Provide the (X, Y) coordinate of the cell's center where the given text is located.  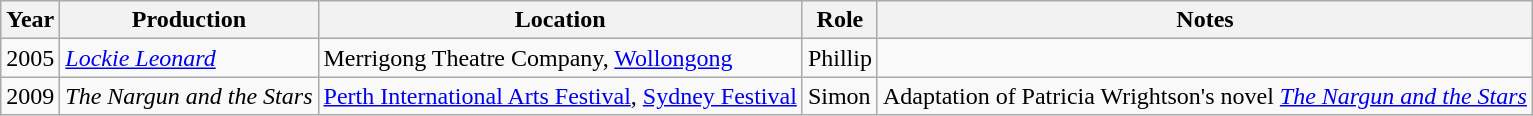
Adaptation of Patricia Wrightson's novel The Nargun and the Stars (1204, 96)
Merrigong Theatre Company, Wollongong (560, 58)
2005 (30, 58)
Perth International Arts Festival, Sydney Festival (560, 96)
Lockie Leonard (189, 58)
Notes (1204, 20)
Role (840, 20)
Year (30, 20)
Phillip (840, 58)
2009 (30, 96)
Production (189, 20)
Simon (840, 96)
Location (560, 20)
The Nargun and the Stars (189, 96)
